Find where the given text appears and provide that cell's center as [X, Y] coordinate. 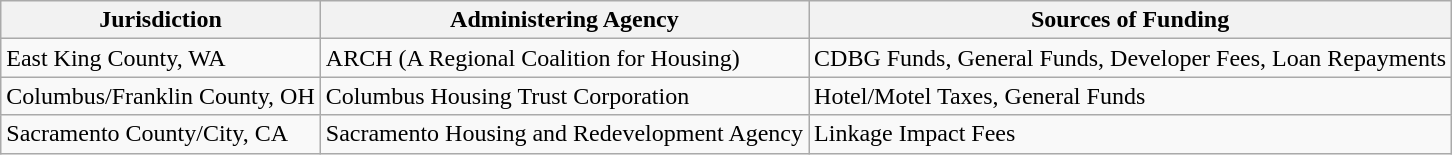
Sources of Funding [1130, 20]
CDBG Funds, General Funds, Developer Fees, Loan Repayments [1130, 58]
Sacramento Housing and Redevelopment Agency [564, 134]
ARCH (A Regional Coalition for Housing) [564, 58]
Hotel/Motel Taxes, General Funds [1130, 96]
East King County, WA [161, 58]
Columbus/Franklin County, OH [161, 96]
Jurisdiction [161, 20]
Linkage Impact Fees [1130, 134]
Sacramento County/City, CA [161, 134]
Columbus Housing Trust Corporation [564, 96]
Administering Agency [564, 20]
